Scan for the cell matching the given text and deliver its [X, Y] coordinate at center. 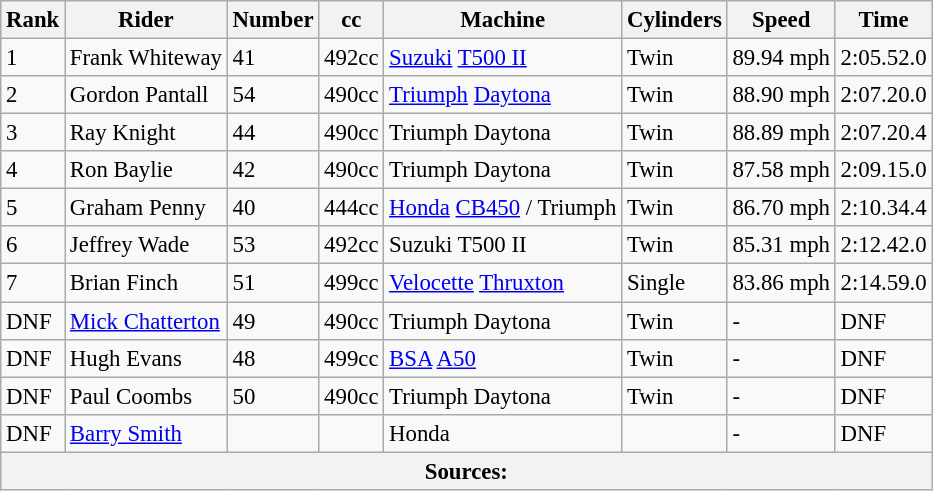
50 [273, 396]
cc [352, 20]
Honda [503, 433]
5 [33, 208]
2:07.20.4 [884, 133]
40 [273, 208]
Ron Baylie [146, 170]
4 [33, 170]
Machine [503, 20]
88.89 mph [781, 133]
51 [273, 283]
54 [273, 95]
7 [33, 283]
Sources: [466, 471]
Cylinders [675, 20]
88.90 mph [781, 95]
Gordon Pantall [146, 95]
44 [273, 133]
2:14.59.0 [884, 283]
2:12.42.0 [884, 245]
3 [33, 133]
Jeffrey Wade [146, 245]
2:09.15.0 [884, 170]
Ray Knight [146, 133]
2:10.34.4 [884, 208]
Honda CB450 / Triumph [503, 208]
53 [273, 245]
Time [884, 20]
42 [273, 170]
2 [33, 95]
48 [273, 358]
86.70 mph [781, 208]
BSA A50 [503, 358]
Speed [781, 20]
6 [33, 245]
Brian Finch [146, 283]
Frank Whiteway [146, 58]
87.58 mph [781, 170]
49 [273, 321]
Graham Penny [146, 208]
Rank [33, 20]
Barry Smith [146, 433]
2:07.20.0 [884, 95]
89.94 mph [781, 58]
Single [675, 283]
444cc [352, 208]
Paul Coombs [146, 396]
85.31 mph [781, 245]
Rider [146, 20]
Mick Chatterton [146, 321]
Velocette Thruxton [503, 283]
41 [273, 58]
2:05.52.0 [884, 58]
83.86 mph [781, 283]
1 [33, 58]
Number [273, 20]
Hugh Evans [146, 358]
